From the cell containing the given text, extract its center point as (x, y) coordinate. 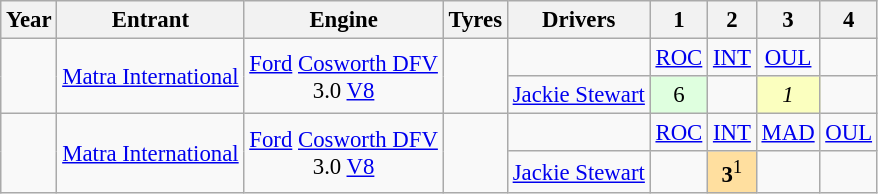
Drivers (578, 20)
Entrant (150, 20)
MAD (788, 133)
Year (29, 20)
Tyres (475, 20)
3 (788, 20)
4 (848, 20)
Engine (344, 20)
6 (678, 95)
31 (732, 172)
2 (732, 20)
